Return the (X, Y) coordinate for the center point of the cell that contains the specified text.  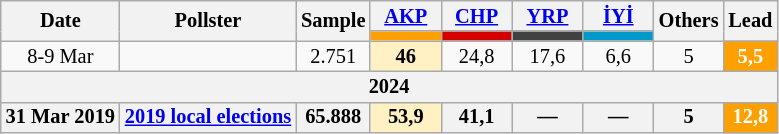
12,8 (750, 118)
41,1 (476, 118)
46 (406, 56)
31 Mar 2019 (60, 118)
2.751 (333, 56)
YRP (548, 16)
5,5 (750, 56)
İYİ (618, 16)
2024 (390, 86)
AKP (406, 16)
65.888 (333, 118)
24,8 (476, 56)
Pollster (208, 20)
2019 local elections (208, 118)
17,6 (548, 56)
53,9 (406, 118)
Lead (750, 20)
6,6 (618, 56)
Date (60, 20)
CHP (476, 16)
Others (689, 20)
8-9 Mar (60, 56)
Sample (333, 20)
